For the text-containing cell, return its midpoint in [X, Y] coordinate format. 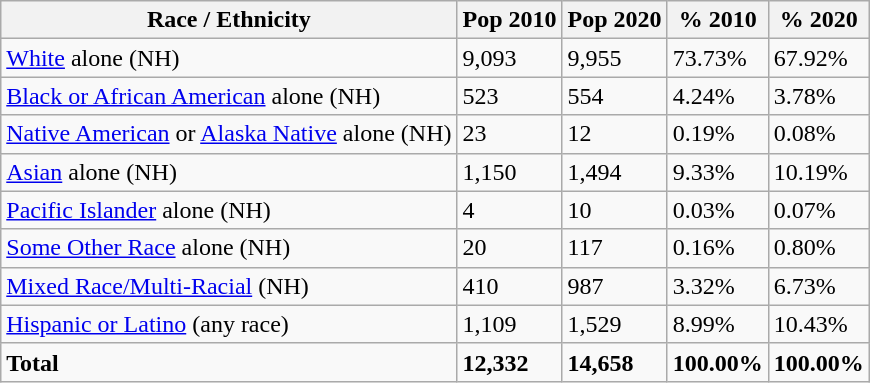
Race / Ethnicity [229, 20]
20 [510, 248]
% 2020 [818, 20]
1,494 [614, 172]
0.19% [718, 134]
4 [510, 210]
10 [614, 210]
1,150 [510, 172]
0.07% [818, 210]
10.43% [818, 324]
Pacific Islander alone (NH) [229, 210]
0.80% [818, 248]
Black or African American alone (NH) [229, 96]
Some Other Race alone (NH) [229, 248]
67.92% [818, 58]
410 [510, 286]
3.32% [718, 286]
0.08% [818, 134]
Pop 2020 [614, 20]
9.33% [718, 172]
0.03% [718, 210]
23 [510, 134]
1,109 [510, 324]
6.73% [818, 286]
Total [229, 362]
Mixed Race/Multi-Racial (NH) [229, 286]
3.78% [818, 96]
117 [614, 248]
White alone (NH) [229, 58]
Native American or Alaska Native alone (NH) [229, 134]
8.99% [718, 324]
0.16% [718, 248]
Pop 2010 [510, 20]
% 2010 [718, 20]
10.19% [818, 172]
9,093 [510, 58]
554 [614, 96]
4.24% [718, 96]
1,529 [614, 324]
987 [614, 286]
Asian alone (NH) [229, 172]
12,332 [510, 362]
Hispanic or Latino (any race) [229, 324]
12 [614, 134]
73.73% [718, 58]
14,658 [614, 362]
9,955 [614, 58]
523 [510, 96]
